Detect which cell encompasses the target text, then output its [x, y] center coordinate. 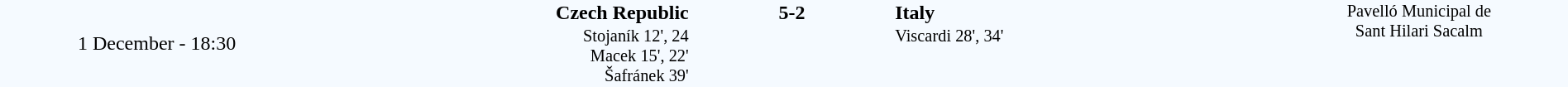
Viscardi 28', 34' [1082, 56]
Italy [1082, 12]
5-2 [791, 12]
Czech Republic [501, 12]
1 December - 18:30 [157, 43]
Stojaník 12', 24Macek 15', 22'Šafránek 39' [501, 56]
Pavelló Municipal de Sant Hilari Sacalm [1419, 43]
